For the text-containing cell, return its midpoint in (X, Y) coordinate format. 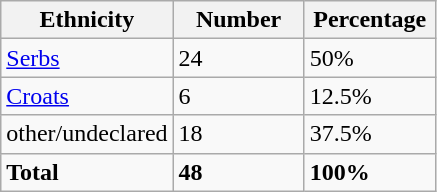
Serbs (87, 58)
Ethnicity (87, 20)
Total (87, 172)
24 (238, 58)
Number (238, 20)
Percentage (370, 20)
Croats (87, 96)
6 (238, 96)
18 (238, 134)
50% (370, 58)
48 (238, 172)
12.5% (370, 96)
100% (370, 172)
37.5% (370, 134)
other/undeclared (87, 134)
